Return (x, y) of the center of cell containing provided text 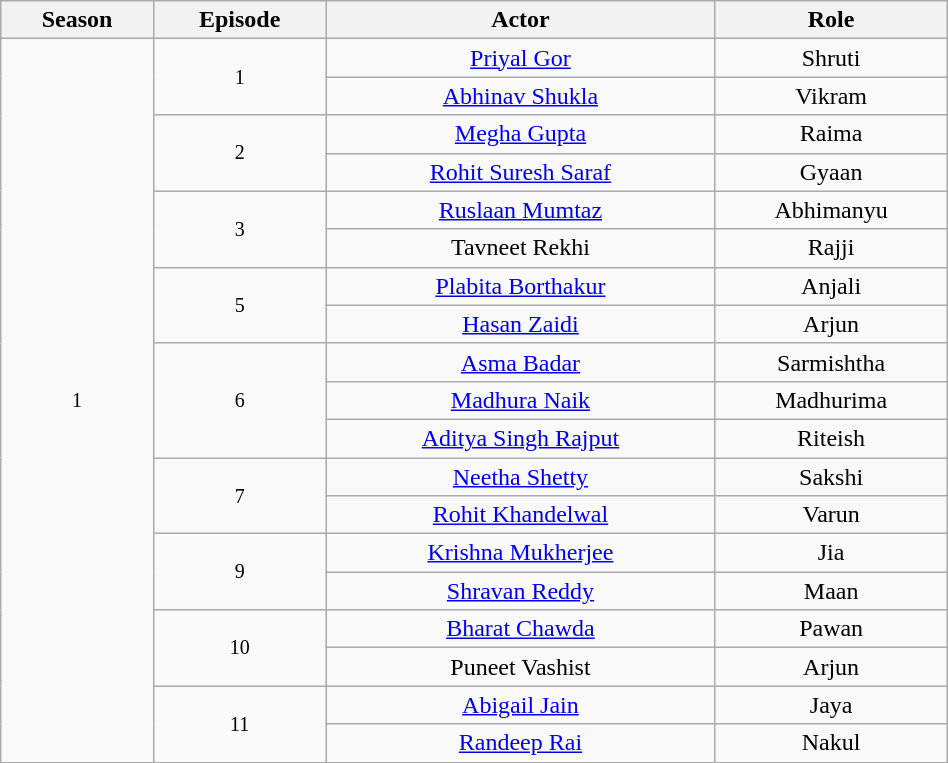
3 (240, 229)
Randeep Rai (520, 743)
Anjali (831, 286)
Vikram (831, 96)
Ruslaan Mumtaz (520, 210)
Rajji (831, 248)
Episode (240, 20)
Actor (520, 20)
Nakul (831, 743)
Gyaan (831, 172)
Shravan Reddy (520, 591)
Jaya (831, 705)
Madhurima (831, 400)
Season (78, 20)
Abhinav Shukla (520, 96)
Riteish (831, 438)
Abhimanyu (831, 210)
Rohit Suresh Saraf (520, 172)
Krishna Mukherjee (520, 553)
Hasan Zaidi (520, 324)
Plabita Borthakur (520, 286)
Megha Gupta (520, 134)
Priyal Gor (520, 58)
5 (240, 305)
6 (240, 400)
9 (240, 572)
Sarmishtha (831, 362)
Shruti (831, 58)
10 (240, 648)
11 (240, 724)
Neetha Shetty (520, 477)
Aditya Singh Rajput (520, 438)
Maan (831, 591)
Jia (831, 553)
Asma Badar (520, 362)
Varun (831, 515)
Rohit Khandelwal (520, 515)
Role (831, 20)
2 (240, 153)
Madhura Naik (520, 400)
7 (240, 496)
Abigail Jain (520, 705)
Puneet Vashist (520, 667)
Raima (831, 134)
Sakshi (831, 477)
Bharat Chawda (520, 629)
Tavneet Rekhi (520, 248)
Pawan (831, 629)
